For the text-containing cell, return its midpoint in [X, Y] coordinate format. 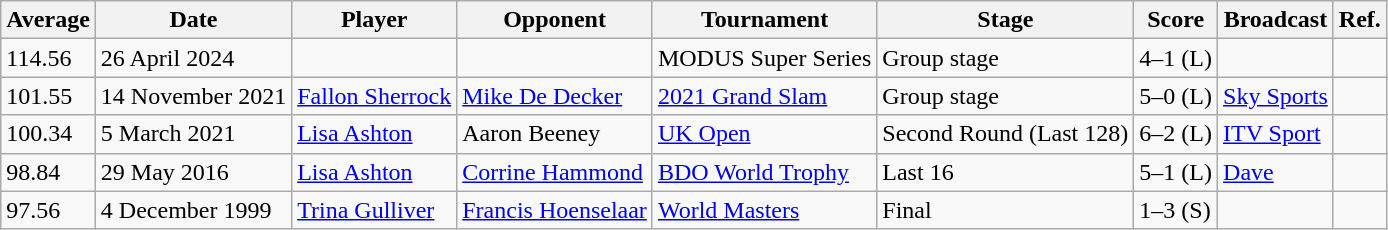
Average [48, 20]
2021 Grand Slam [764, 96]
26 April 2024 [193, 58]
100.34 [48, 134]
ITV Sport [1276, 134]
Stage [1006, 20]
BDO World Trophy [764, 172]
5–0 (L) [1176, 96]
Francis Hoenselaar [555, 210]
MODUS Super Series [764, 58]
UK Open [764, 134]
97.56 [48, 210]
Player [374, 20]
Opponent [555, 20]
Sky Sports [1276, 96]
Tournament [764, 20]
98.84 [48, 172]
1–3 (S) [1176, 210]
Broadcast [1276, 20]
4–1 (L) [1176, 58]
14 November 2021 [193, 96]
Final [1006, 210]
Ref. [1360, 20]
Date [193, 20]
4 December 1999 [193, 210]
101.55 [48, 96]
29 May 2016 [193, 172]
Dave [1276, 172]
5–1 (L) [1176, 172]
Corrine Hammond [555, 172]
Score [1176, 20]
5 March 2021 [193, 134]
114.56 [48, 58]
6–2 (L) [1176, 134]
Aaron Beeney [555, 134]
World Masters [764, 210]
Fallon Sherrock [374, 96]
Second Round (Last 128) [1006, 134]
Last 16 [1006, 172]
Trina Gulliver [374, 210]
Mike De Decker [555, 96]
